Pinpoint the cell where the given text exists, returning its [X, Y] midpoint coordinate. 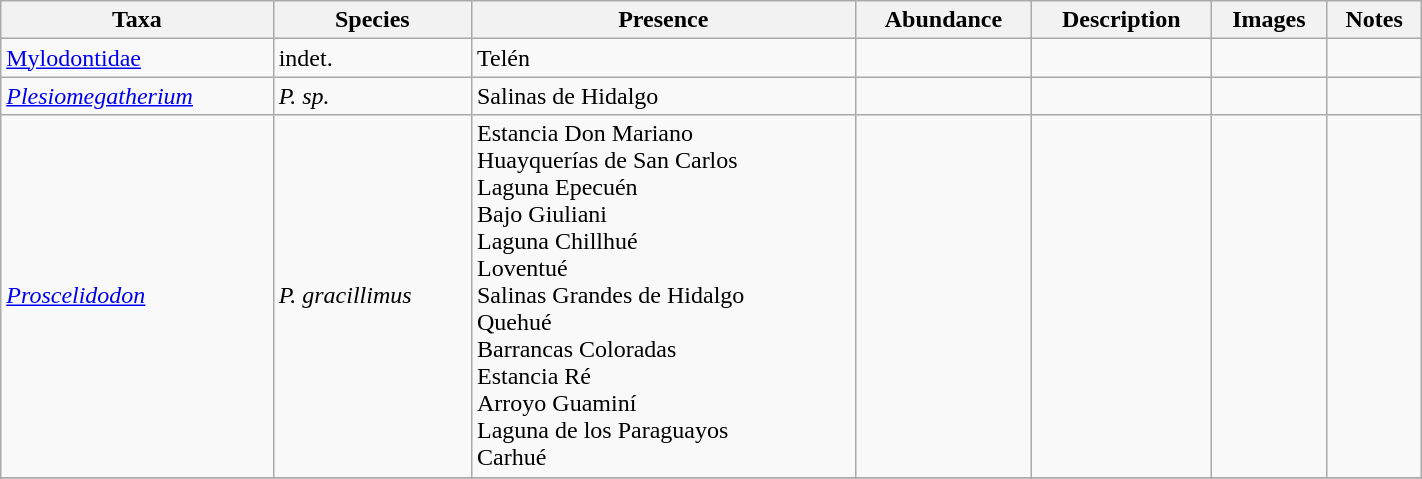
Species [372, 20]
Telén [663, 58]
Taxa [137, 20]
P. gracillimus [372, 296]
P. sp. [372, 96]
Salinas de Hidalgo [663, 96]
Proscelidodon [137, 296]
Notes [1374, 20]
Description [1122, 20]
Plesiomegatherium [137, 96]
indet. [372, 58]
Presence [663, 20]
Mylodontidae [137, 58]
Images [1269, 20]
Abundance [944, 20]
